Extract the [x, y] coordinate from the center of the cell holding the provided text.  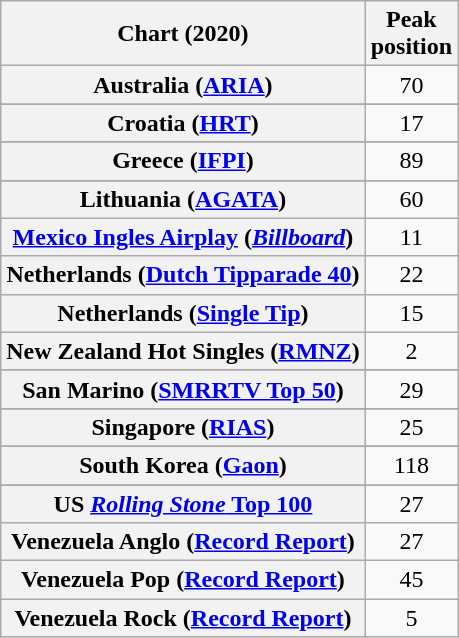
89 [411, 161]
60 [411, 199]
22 [411, 275]
Mexico Ingles Airplay (Billboard) [183, 237]
Venezuela Rock (Record Report) [183, 618]
South Korea (Gaon) [183, 465]
15 [411, 313]
US Rolling Stone Top 100 [183, 503]
17 [411, 123]
Venezuela Anglo (Record Report) [183, 542]
11 [411, 237]
Greece (IFPI) [183, 161]
Peakposition [411, 34]
New Zealand Hot Singles (RMNZ) [183, 351]
Chart (2020) [183, 34]
Netherlands (Dutch Tipparade 40) [183, 275]
Singapore (RIAS) [183, 427]
29 [411, 389]
Venezuela Pop (Record Report) [183, 580]
2 [411, 351]
Lithuania (AGATA) [183, 199]
Netherlands (Single Tip) [183, 313]
25 [411, 427]
118 [411, 465]
Croatia (HRT) [183, 123]
45 [411, 580]
70 [411, 85]
San Marino (SMRRTV Top 50) [183, 389]
Australia (ARIA) [183, 85]
5 [411, 618]
